Return (X, Y) of the center of cell containing provided text 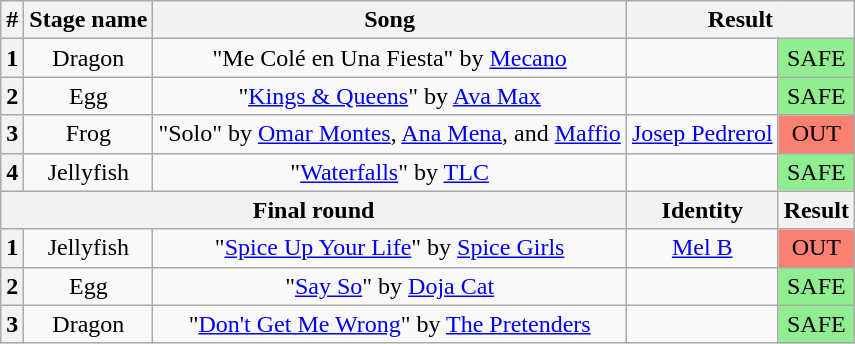
"Solo" by Omar Montes, Ana Mena, and Maffio (390, 134)
"Don't Get Me Wrong" by The Pretenders (390, 324)
"Say So" by Doja Cat (390, 286)
"Spice Up Your Life" by Spice Girls (390, 248)
"Waterfalls" by TLC (390, 172)
# (12, 20)
Final round (314, 210)
"Kings & Queens" by Ava Max (390, 96)
Josep Pedrerol (702, 134)
Stage name (88, 20)
Frog (88, 134)
Identity (702, 210)
4 (12, 172)
Mel B (702, 248)
Song (390, 20)
"Me Colé en Una Fiesta" by Mecano (390, 58)
